Search for the cell housing the specified text and yield its [x, y] center coordinate. 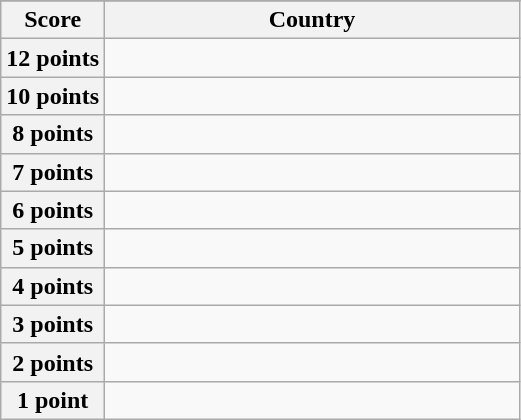
8 points [53, 134]
6 points [53, 210]
10 points [53, 96]
7 points [53, 172]
4 points [53, 286]
Country [312, 20]
2 points [53, 362]
12 points [53, 58]
1 point [53, 400]
Score [53, 20]
3 points [53, 324]
5 points [53, 248]
